Identify which cell holds the provided text, then report its [X, Y] central coordinate. 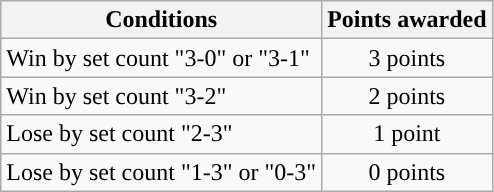
3 points [407, 58]
2 points [407, 96]
0 points [407, 172]
Win by set count "3-2" [162, 96]
Lose by set count "1-3" or "0-3" [162, 172]
1 point [407, 134]
Conditions [162, 20]
Lose by set count "2-3" [162, 134]
Win by set count "3-0" or "3-1" [162, 58]
Points awarded [407, 20]
